Capture the cell that displays the provided text and extract its (x, y) central coordinate. 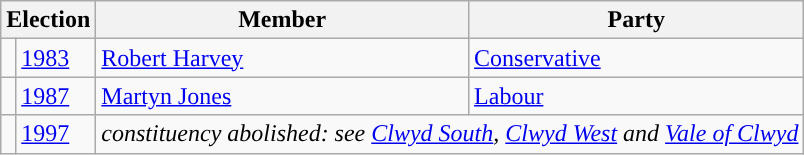
Conservative (636, 58)
1987 (56, 96)
Party (636, 20)
Labour (636, 96)
Member (282, 20)
Election (48, 20)
1983 (56, 58)
constituency abolished: see Clwyd South, Clwyd West and Vale of Clwyd (450, 134)
Martyn Jones (282, 96)
Robert Harvey (282, 58)
1997 (56, 134)
